Capture the cell that displays the provided text and extract its [X, Y] central coordinate. 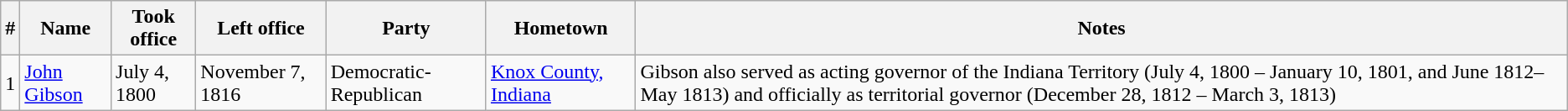
Hometown [560, 29]
John Gibson [65, 82]
Notes [1101, 29]
Democratic-Republican [405, 82]
Knox County, Indiana [560, 82]
Left office [261, 29]
November 7, 1816 [261, 82]
July 4, 1800 [154, 82]
# [10, 29]
Name [65, 29]
Party [405, 29]
Took office [154, 29]
1 [10, 82]
